Scan for the cell matching the given text and deliver its [X, Y] coordinate at center. 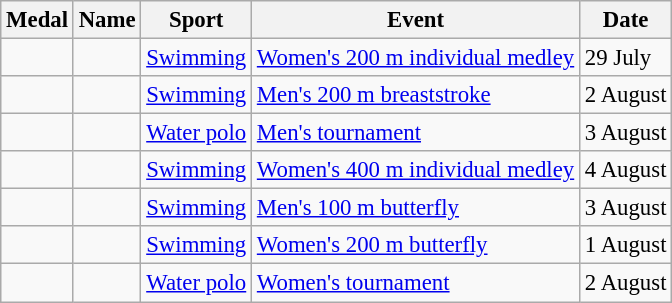
Women's 400 m individual medley [416, 170]
Event [416, 20]
Women's 200 m individual medley [416, 58]
Name [107, 20]
Women's 200 m butterfly [416, 245]
Men's 200 m breaststroke [416, 95]
Date [626, 20]
Men's tournament [416, 133]
Men's 100 m butterfly [416, 208]
Sport [196, 20]
1 August [626, 245]
29 July [626, 58]
Women's tournament [416, 283]
4 August [626, 170]
Medal [38, 20]
